Identify which cell holds the provided text, then report its [X, Y] central coordinate. 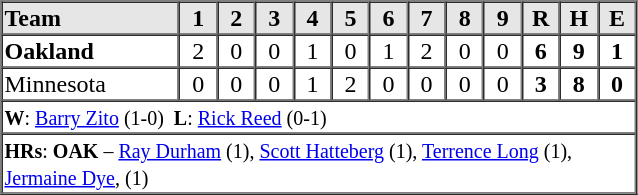
W: Barry Zito (1-0) L: Rick Reed (0-1) [319, 116]
7 [427, 18]
4 [312, 18]
HRs: OAK – Ray Durham (1), Scott Hatteberg (1), Terrence Long (1), Jermaine Dye, (1) [319, 164]
Team [91, 18]
E [617, 18]
R [541, 18]
5 [350, 18]
H [579, 18]
Oakland [91, 50]
Minnesota [91, 84]
